Output the [x, y] coordinate of the center of the cell containing the given text.  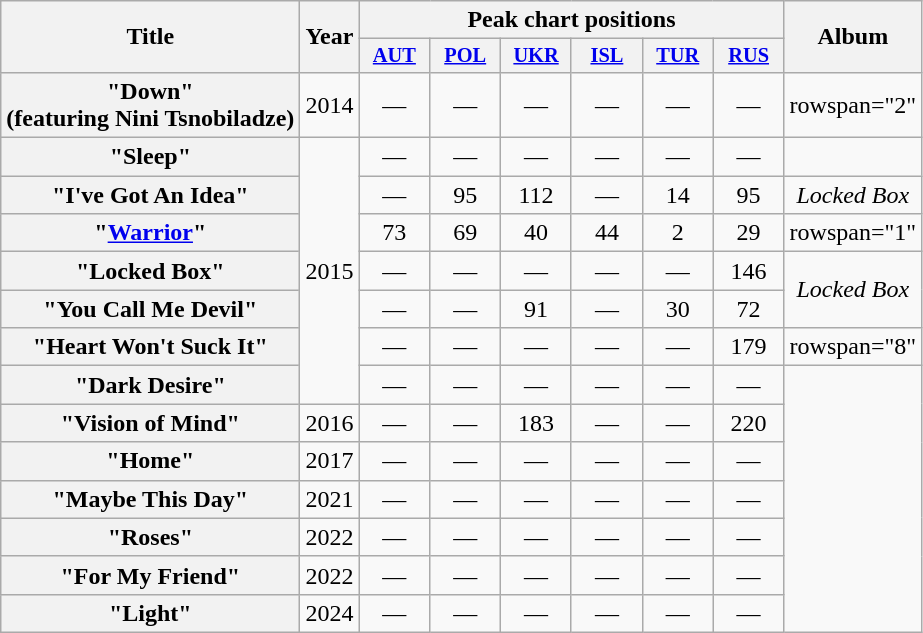
"Dark Desire" [150, 385]
"Roses" [150, 537]
220 [748, 423]
UKR [536, 56]
rowspan="1" [853, 233]
2016 [330, 423]
AUT [394, 56]
POL [466, 56]
ISL [606, 56]
69 [466, 233]
2024 [330, 613]
Title [150, 37]
72 [748, 309]
14 [678, 195]
"Light" [150, 613]
29 [748, 233]
2014 [330, 104]
73 [394, 233]
146 [748, 271]
2021 [330, 499]
"Sleep" [150, 157]
rowspan="2" [853, 104]
"Vision of Mind" [150, 423]
rowspan="8" [853, 347]
91 [536, 309]
"I've Got An Idea" [150, 195]
RUS [748, 56]
40 [536, 233]
44 [606, 233]
"Heart Won't Suck It" [150, 347]
2017 [330, 461]
"Home" [150, 461]
"Locked Box" [150, 271]
"For My Friend" [150, 575]
"Warrior" [150, 233]
2 [678, 233]
30 [678, 309]
TUR [678, 56]
183 [536, 423]
2015 [330, 271]
179 [748, 347]
"You Call Me Devil" [150, 309]
"Down"(featuring Nini Tsnobiladze) [150, 104]
Year [330, 37]
Album [853, 37]
Peak chart positions [572, 20]
"Maybe This Day" [150, 499]
112 [536, 195]
